From the cell containing the given text, extract its center point as [x, y] coordinate. 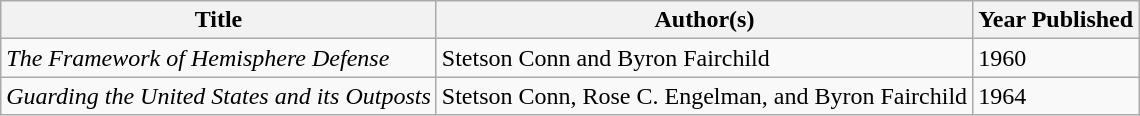
Author(s) [704, 20]
Stetson Conn and Byron Fairchild [704, 58]
1964 [1056, 96]
Title [219, 20]
The Framework of Hemisphere Defense [219, 58]
1960 [1056, 58]
Guarding the United States and its Outposts [219, 96]
Stetson Conn, Rose C. Engelman, and Byron Fairchild [704, 96]
Year Published [1056, 20]
